Output the (X, Y) coordinate of the center of the cell containing the given text.  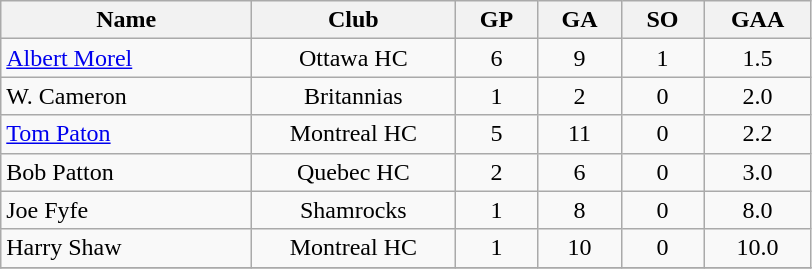
Tom Paton (126, 134)
5 (496, 134)
8 (580, 210)
9 (580, 58)
Harry Shaw (126, 248)
10.0 (758, 248)
Bob Patton (126, 172)
Shamrocks (354, 210)
Quebec HC (354, 172)
SO (662, 20)
Name (126, 20)
Britannias (354, 96)
8.0 (758, 210)
Ottawa HC (354, 58)
Joe Fyfe (126, 210)
GA (580, 20)
10 (580, 248)
GP (496, 20)
11 (580, 134)
Albert Morel (126, 58)
1.5 (758, 58)
Club (354, 20)
3.0 (758, 172)
W. Cameron (126, 96)
GAA (758, 20)
2.2 (758, 134)
2.0 (758, 96)
